Find where the given text appears and provide that cell's center as (X, Y) coordinate. 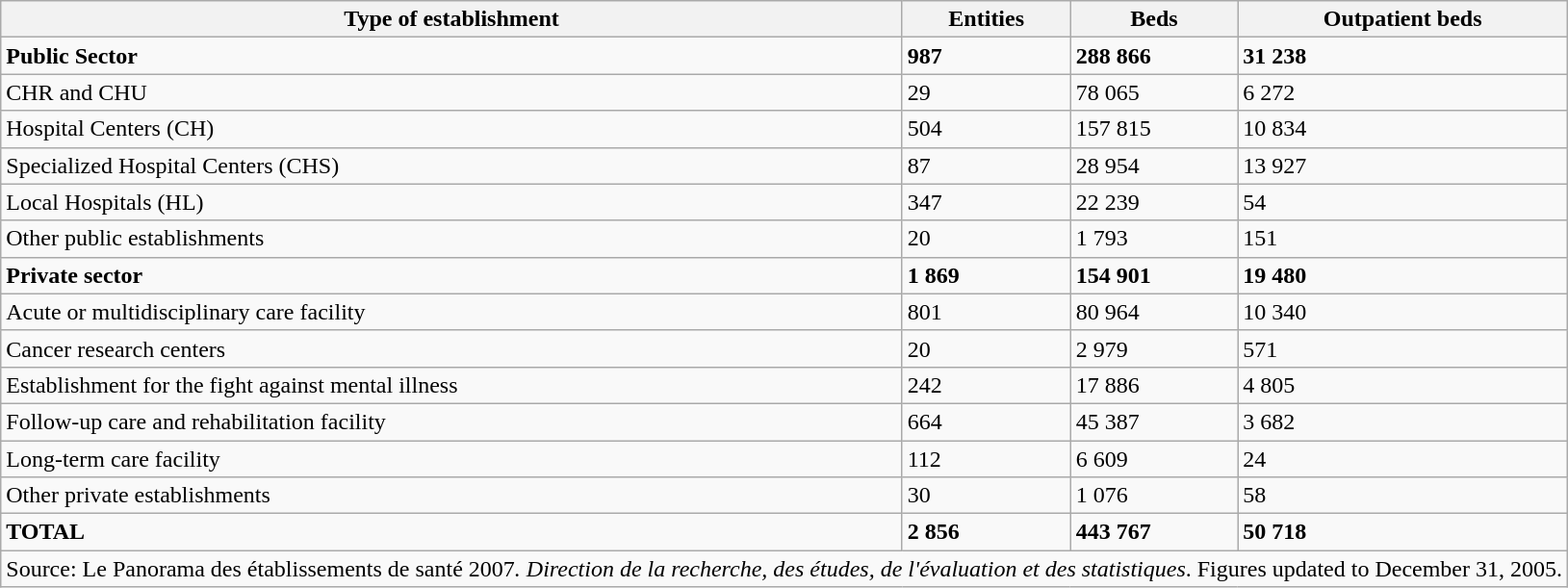
31 238 (1403, 56)
Entities (986, 19)
157 815 (1154, 129)
22 239 (1154, 202)
Public Sector (451, 56)
29 (986, 92)
1 869 (986, 275)
CHR and CHU (451, 92)
288 866 (1154, 56)
Other public establishments (451, 239)
Cancer research centers (451, 348)
Outpatient beds (1403, 19)
4 805 (1403, 385)
154 901 (1154, 275)
112 (986, 459)
Establishment for the fight against mental illness (451, 385)
TOTAL (451, 532)
80 964 (1154, 312)
2 856 (986, 532)
Local Hospitals (HL) (451, 202)
24 (1403, 459)
151 (1403, 239)
17 886 (1154, 385)
987 (986, 56)
50 718 (1403, 532)
Private sector (451, 275)
Beds (1154, 19)
1 076 (1154, 496)
6 272 (1403, 92)
30 (986, 496)
10 340 (1403, 312)
504 (986, 129)
443 767 (1154, 532)
3 682 (1403, 422)
347 (986, 202)
Type of establishment (451, 19)
28 954 (1154, 166)
Acute or multidisciplinary care facility (451, 312)
Follow-up care and rehabilitation facility (451, 422)
Specialized Hospital Centers (CHS) (451, 166)
6 609 (1154, 459)
664 (986, 422)
2 979 (1154, 348)
571 (1403, 348)
58 (1403, 496)
801 (986, 312)
78 065 (1154, 92)
87 (986, 166)
19 480 (1403, 275)
54 (1403, 202)
10 834 (1403, 129)
Long-term care facility (451, 459)
242 (986, 385)
13 927 (1403, 166)
Hospital Centers (CH) (451, 129)
1 793 (1154, 239)
45 387 (1154, 422)
Other private establishments (451, 496)
